Pinpoint the cell where the given text exists, returning its [x, y] midpoint coordinate. 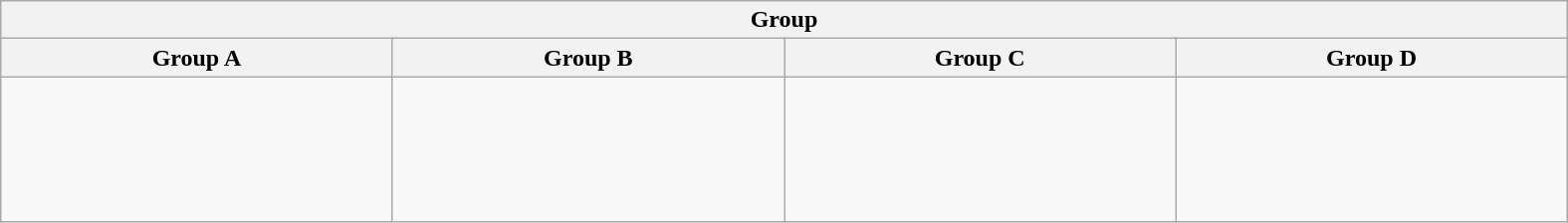
Group B [587, 58]
Group C [980, 58]
Group A [197, 58]
Group D [1372, 58]
Group [784, 20]
